Determine the [X, Y] coordinate at the center of the cell enclosing the given text.  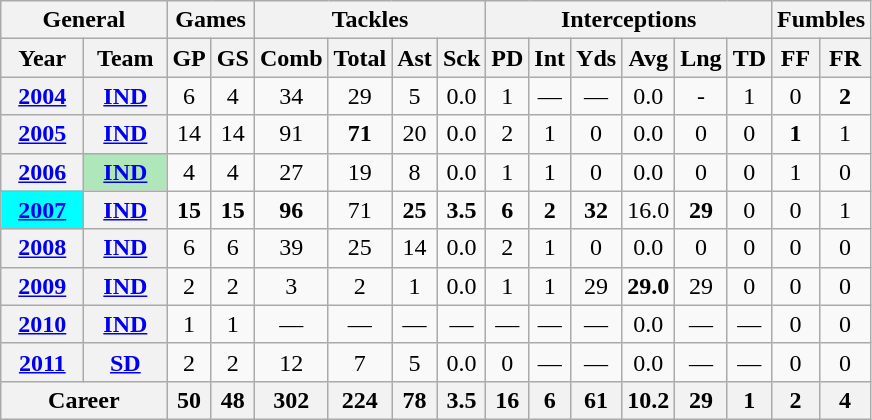
PD [508, 58]
Yds [596, 58]
39 [291, 248]
FR [844, 58]
27 [291, 172]
2009 [42, 286]
Interceptions [629, 20]
Fumbles [822, 20]
91 [291, 134]
7 [360, 362]
2010 [42, 324]
34 [291, 96]
61 [596, 400]
Career [84, 400]
Games [210, 20]
19 [360, 172]
10.2 [648, 400]
8 [415, 172]
32 [596, 210]
Ast [415, 58]
Avg [648, 58]
Year [42, 58]
Lng [701, 58]
TD [749, 58]
302 [291, 400]
2004 [42, 96]
20 [415, 134]
3 [291, 286]
2006 [42, 172]
2008 [42, 248]
2007 [42, 210]
- [701, 96]
2005 [42, 134]
Int [550, 58]
78 [415, 400]
Tackles [370, 20]
Total [360, 58]
Comb [291, 58]
GP [189, 58]
224 [360, 400]
2011 [42, 362]
29.0 [648, 286]
12 [291, 362]
50 [189, 400]
SD [126, 362]
Sck [461, 58]
48 [232, 400]
GS [232, 58]
16.0 [648, 210]
16 [508, 400]
Team [126, 58]
96 [291, 210]
General [84, 20]
FF [796, 58]
